Determine the (X, Y) coordinate at the center of the cell enclosing the given text.  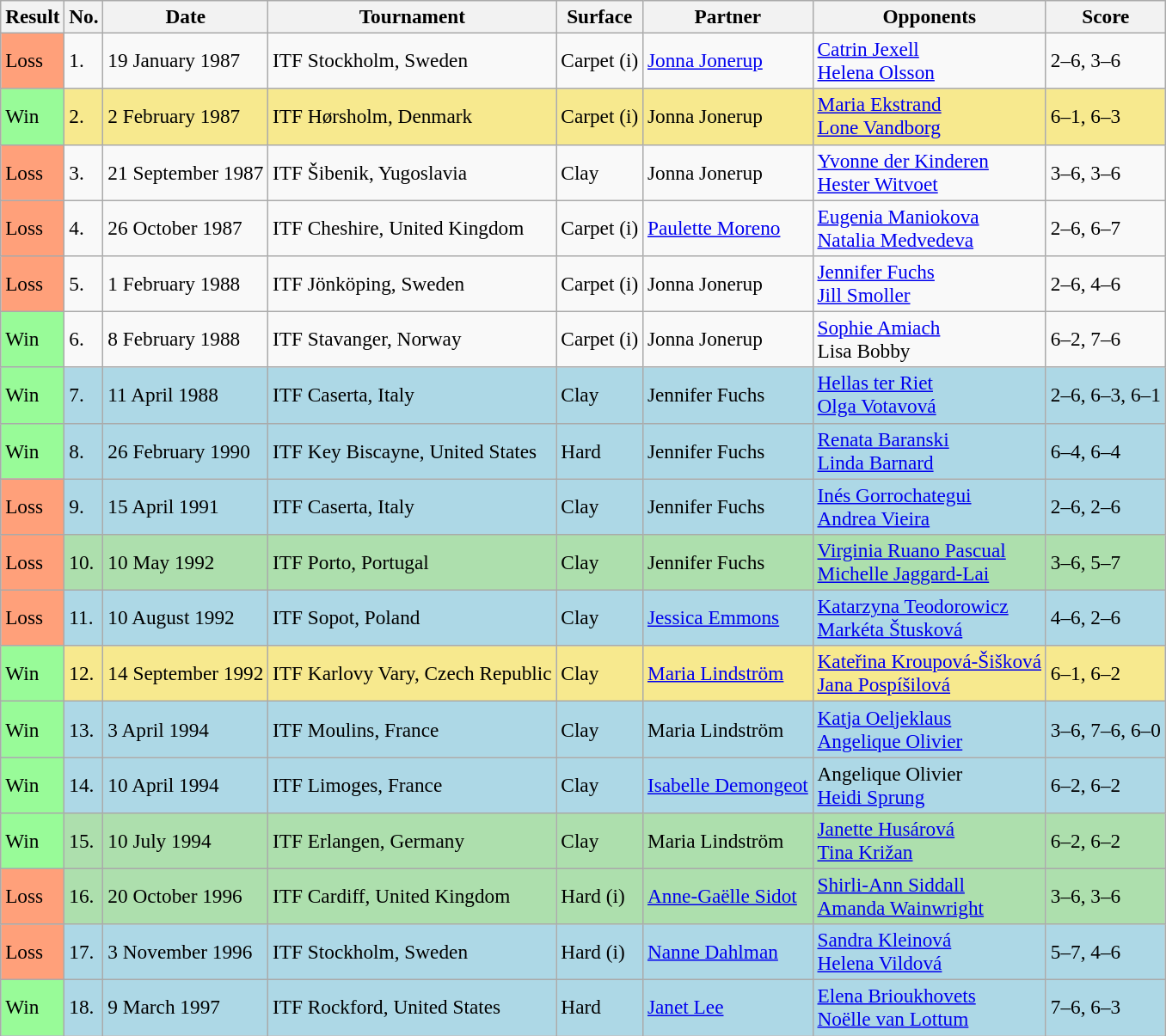
3 November 1996 (186, 953)
Opponents (929, 16)
10 April 1994 (186, 784)
15. (84, 841)
Yvonne der Kinderen Hester Witvoet (929, 172)
2–6, 4–6 (1106, 284)
6–2, 7–6 (1106, 339)
Jessica Emmons (728, 617)
ITF Porto, Portugal (413, 562)
4. (84, 227)
Janette Husárová Tina Križan (929, 841)
No. (84, 16)
16. (84, 896)
5. (84, 284)
Sandra Kleinová Helena Vildová (929, 953)
2–6, 6–7 (1106, 227)
19 January 1987 (186, 60)
9 March 1997 (186, 1008)
ITF Jönköping, Sweden (413, 284)
ITF Sopot, Poland (413, 617)
ITF Šibenik, Yugoslavia (413, 172)
1 February 1988 (186, 284)
Tournament (413, 16)
3 April 1994 (186, 729)
20 October 1996 (186, 896)
17. (84, 953)
Score (1106, 16)
Angelique Olivier Heidi Sprung (929, 784)
6. (84, 339)
Anne-Gaëlle Sidot (728, 896)
21 September 1987 (186, 172)
Renata Baranski Linda Barnard (929, 451)
6–1, 6–2 (1106, 674)
Janet Lee (728, 1008)
6–1, 6–3 (1106, 117)
4–6, 2–6 (1106, 617)
3–6, 5–7 (1106, 562)
Jennifer Fuchs Jill Smoller (929, 284)
ITF Cheshire, United Kingdom (413, 227)
2. (84, 117)
Hellas ter Riet Olga Votavová (929, 395)
7. (84, 395)
Catrin Jexell Helena Olsson (929, 60)
12. (84, 674)
Elena Brioukhovets Noëlle van Lottum (929, 1008)
Date (186, 16)
ITF Key Biscayne, United States (413, 451)
2 February 1987 (186, 117)
Eugenia Maniokova Natalia Medvedeva (929, 227)
5–7, 4–6 (1106, 953)
15 April 1991 (186, 506)
Paulette Moreno (728, 227)
9. (84, 506)
ITF Rockford, United States (413, 1008)
2–6, 3–6 (1106, 60)
26 February 1990 (186, 451)
11. (84, 617)
Nanne Dahlman (728, 953)
Maria Ekstrand Lone Vandborg (929, 117)
Sophie Amiach Lisa Bobby (929, 339)
10. (84, 562)
Katarzyna Teodorowicz Markéta Štusková (929, 617)
Shirli-Ann Siddall Amanda Wainwright (929, 896)
Result (33, 16)
26 October 1987 (186, 227)
ITF Erlangen, Germany (413, 841)
8. (84, 451)
11 April 1988 (186, 395)
10 May 1992 (186, 562)
3–6, 7–6, 6–0 (1106, 729)
7–6, 6–3 (1106, 1008)
ITF Moulins, France (413, 729)
6–4, 6–4 (1106, 451)
ITF Hørsholm, Denmark (413, 117)
Partner (728, 16)
ITF Cardiff, United Kingdom (413, 896)
1. (84, 60)
ITF Limoges, France (413, 784)
Isabelle Demongeot (728, 784)
8 February 1988 (186, 339)
ITF Karlovy Vary, Czech Republic (413, 674)
2–6, 6–3, 6–1 (1106, 395)
Surface (600, 16)
14 September 1992 (186, 674)
10 August 1992 (186, 617)
2–6, 2–6 (1106, 506)
14. (84, 784)
Kateřina Kroupová-Šišková Jana Pospíšilová (929, 674)
10 July 1994 (186, 841)
Katja Oeljeklaus Angelique Olivier (929, 729)
Inés Gorrochategui Andrea Vieira (929, 506)
Virginia Ruano Pascual Michelle Jaggard-Lai (929, 562)
13. (84, 729)
18. (84, 1008)
ITF Stavanger, Norway (413, 339)
3. (84, 172)
